Scan for the cell matching the given text and deliver its [x, y] coordinate at center. 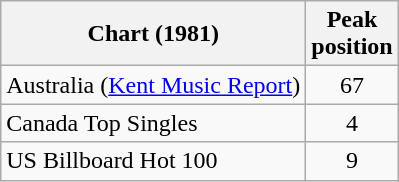
Chart (1981) [154, 34]
9 [352, 161]
Canada Top Singles [154, 123]
Australia (Kent Music Report) [154, 85]
US Billboard Hot 100 [154, 161]
67 [352, 85]
Peakposition [352, 34]
4 [352, 123]
